Capture the cell that displays the provided text and extract its [x, y] central coordinate. 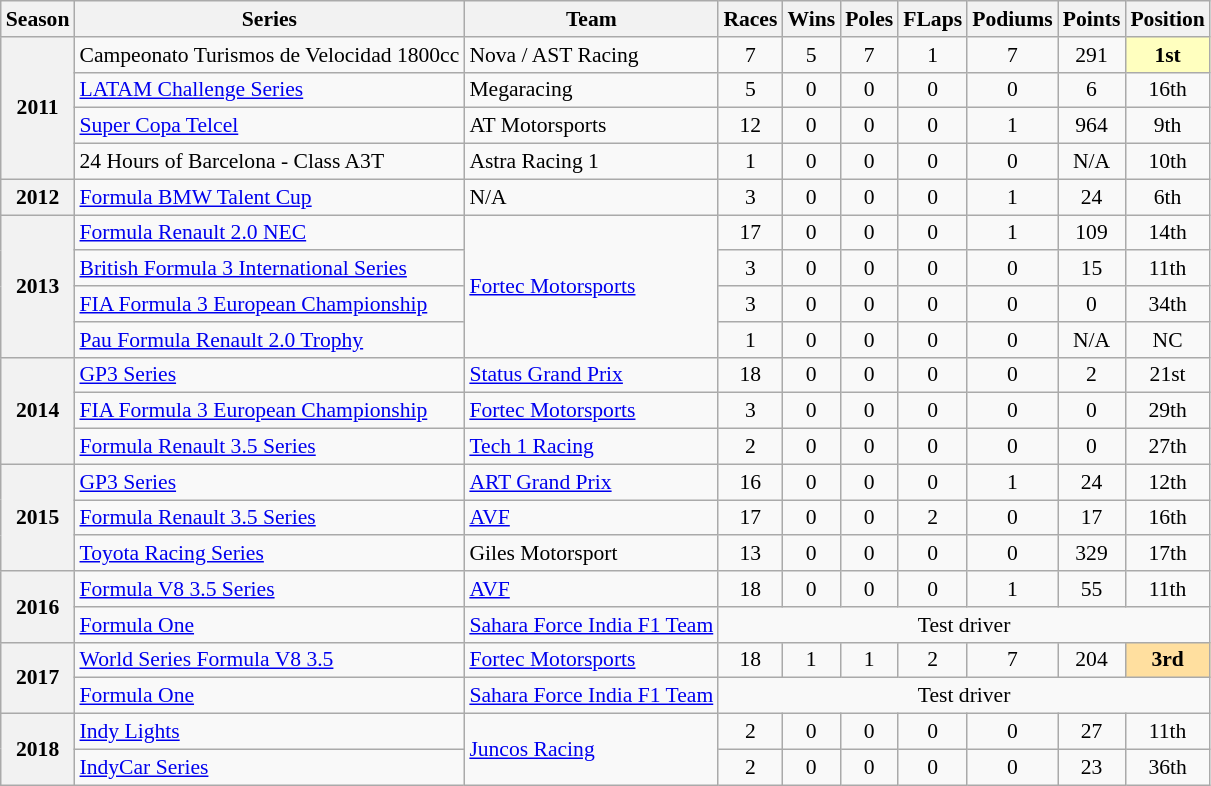
Nova / AST Racing [591, 55]
Podiums [1012, 19]
14th [1167, 233]
Points [1092, 19]
World Series Formula V8 3.5 [269, 660]
12th [1167, 482]
6th [1167, 197]
12 [750, 126]
Campeonato Turismos de Velocidad 1800cc [269, 55]
2011 [38, 108]
Giles Motorsport [591, 554]
34th [1167, 304]
IndyCar Series [269, 767]
2013 [38, 286]
AT Motorsports [591, 126]
British Formula 3 International Series [269, 269]
3rd [1167, 660]
2012 [38, 197]
24 Hours of Barcelona - Class A3T [269, 162]
LATAM Challenge Series [269, 90]
Astra Racing 1 [591, 162]
Super Copa Telcel [269, 126]
17th [1167, 554]
13 [750, 554]
21st [1167, 375]
1st [1167, 55]
Position [1167, 19]
36th [1167, 767]
NC [1167, 340]
10th [1167, 162]
FLaps [932, 19]
6 [1092, 90]
Formula Renault 2.0 NEC [269, 233]
Toyota Racing Series [269, 554]
29th [1167, 411]
2016 [38, 606]
55 [1092, 589]
329 [1092, 554]
204 [1092, 660]
Status Grand Prix [591, 375]
27 [1092, 732]
Team [591, 19]
Poles [869, 19]
Formula BMW Talent Cup [269, 197]
Season [38, 19]
2017 [38, 678]
9th [1167, 126]
Tech 1 Racing [591, 447]
Formula V8 3.5 Series [269, 589]
Megaracing [591, 90]
109 [1092, 233]
Juncos Racing [591, 750]
27th [1167, 447]
15 [1092, 269]
ART Grand Prix [591, 482]
Pau Formula Renault 2.0 Trophy [269, 340]
Indy Lights [269, 732]
291 [1092, 55]
Races [750, 19]
2015 [38, 518]
2014 [38, 410]
23 [1092, 767]
2018 [38, 750]
Series [269, 19]
Wins [811, 19]
964 [1092, 126]
16 [750, 482]
